For the text-containing cell, return its midpoint in [x, y] coordinate format. 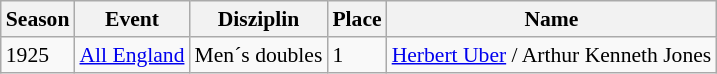
Event [132, 19]
1 [356, 55]
All England [132, 55]
Season [38, 19]
1925 [38, 55]
Name [552, 19]
Men´s doubles [259, 55]
Disziplin [259, 19]
Herbert Uber / Arthur Kenneth Jones [552, 55]
Place [356, 19]
